Output the (x, y) coordinate of the center of the cell containing the given text.  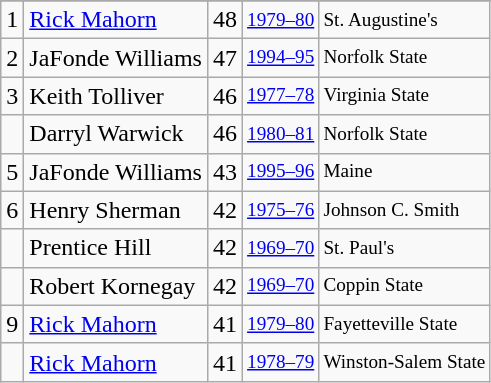
6 (12, 210)
1980–81 (281, 134)
Virginia State (404, 96)
St. Paul's (404, 248)
43 (224, 172)
Winston-Salem State (404, 362)
2 (12, 58)
48 (224, 20)
Robert Kornegay (116, 286)
Fayetteville State (404, 324)
Keith Tolliver (116, 96)
1995–96 (281, 172)
Henry Sherman (116, 210)
1978–79 (281, 362)
47 (224, 58)
5 (12, 172)
St. Augustine's (404, 20)
Prentice Hill (116, 248)
1 (12, 20)
1975–76 (281, 210)
3 (12, 96)
Coppin State (404, 286)
1977–78 (281, 96)
Darryl Warwick (116, 134)
Johnson C. Smith (404, 210)
1994–95 (281, 58)
9 (12, 324)
Maine (404, 172)
